Find where the given text appears and provide that cell's center as [X, Y] coordinate. 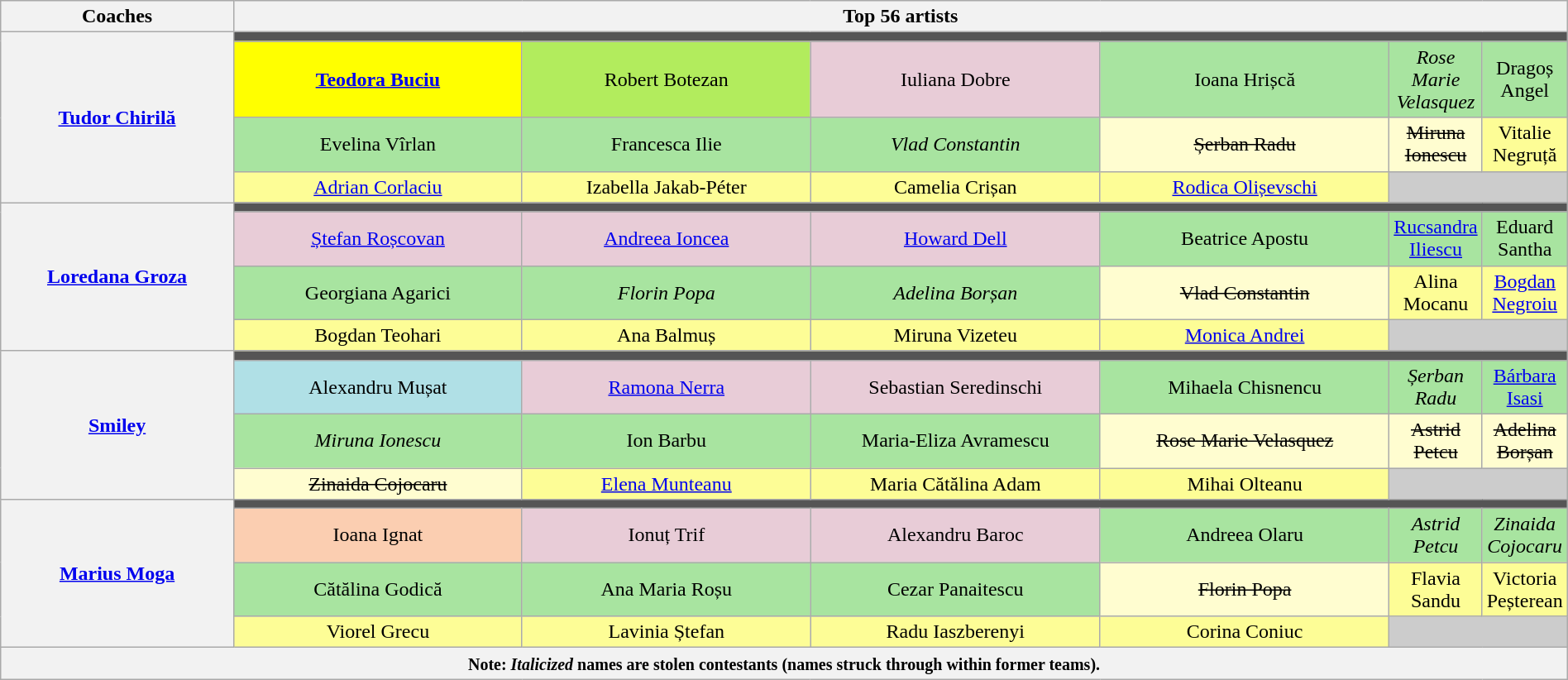
Elena Munteanu [667, 484]
Adrian Corlaciu [377, 187]
Coaches [117, 17]
Evelina Vîrlan [377, 144]
Teodora Buciu [377, 79]
Iuliana Dobre [955, 79]
Ioana Hrișcă [1244, 79]
Ionuț Trif [667, 536]
Ana Balmuș [667, 335]
Andreea Olaru [1244, 536]
Beatrice Apostu [1244, 238]
Victoria Peșterean [1525, 589]
Tudor Chirilă [117, 117]
Ana Maria Roșu [667, 589]
Note: Italicized names are stolen contestants (names struck through within former teams). [784, 663]
Flavia Sandu [1436, 589]
Ștefan Roșcovan [377, 238]
Ion Barbu [667, 440]
Camelia Crișan [955, 187]
Bárbara Isasi [1525, 387]
Howard Dell [955, 238]
Maria-Eliza Avramescu [955, 440]
Sebastian Seredinschi [955, 387]
Francesca Ilie [667, 144]
Smiley [117, 425]
Ramona Nerra [667, 387]
Vitalie Negruță [1525, 144]
Alexandru Baroc [955, 536]
Alexandru Mușat [377, 387]
Corina Coniuc [1244, 632]
Viorel Grecu [377, 632]
Andreea Ioncea [667, 238]
Cezar Panaitescu [955, 589]
Georgiana Agarici [377, 293]
Rodica Olișevschi [1244, 187]
Eduard Santha [1525, 238]
Top 56 artists [900, 17]
Monica Andrei [1244, 335]
Lavinia Ștefan [667, 632]
Miruna Vizeteu [955, 335]
Cătălina Godică [377, 589]
Mihaela Chisnencu [1244, 387]
Mihai Olteanu [1244, 484]
Marius Moga [117, 574]
Radu Iaszberenyi [955, 632]
Izabella Jakab-Péter [667, 187]
Ioana Ignat [377, 536]
Robert Botezan [667, 79]
Loredana Groza [117, 276]
Maria Cătălina Adam [955, 484]
Rucsandra Iliescu [1436, 238]
Alina Mocanu [1436, 293]
Dragoș Angel [1525, 79]
Bogdan Negroiu [1525, 293]
Bogdan Teohari [377, 335]
